Scan for the cell matching the given text and deliver its [X, Y] coordinate at center. 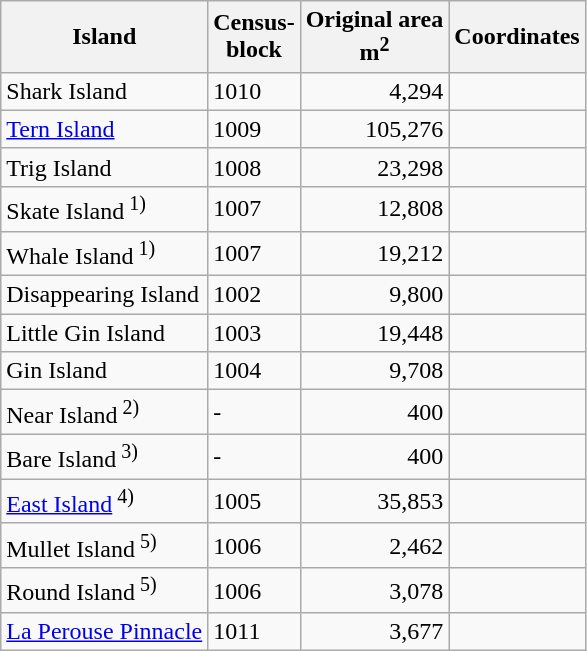
1003 [254, 333]
19,448 [374, 333]
Bare Island 3) [104, 456]
Whale Island 1) [104, 254]
1008 [254, 167]
1010 [254, 91]
Coordinates [517, 37]
Near Island 2) [104, 412]
105,276 [374, 129]
La Perouse Pinnacle [104, 632]
9,708 [374, 371]
Round Island 5) [104, 590]
1011 [254, 632]
Gin Island [104, 371]
12,808 [374, 208]
Original area m2 [374, 37]
1004 [254, 371]
East Island 4) [104, 502]
2,462 [374, 546]
Census-block [254, 37]
1009 [254, 129]
Mullet Island 5) [104, 546]
35,853 [374, 502]
Tern Island [104, 129]
Skate Island 1) [104, 208]
3,078 [374, 590]
Shark Island [104, 91]
Little Gin Island [104, 333]
3,677 [374, 632]
23,298 [374, 167]
Island [104, 37]
9,800 [374, 295]
Trig Island [104, 167]
Disappearing Island [104, 295]
1005 [254, 502]
1002 [254, 295]
4,294 [374, 91]
19,212 [374, 254]
